Capture the cell that displays the provided text and extract its [X, Y] central coordinate. 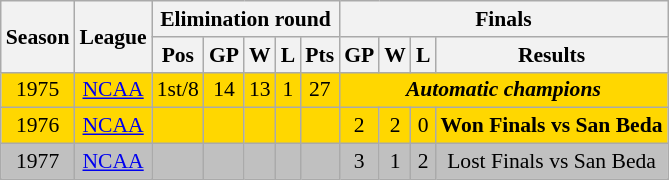
Elimination round [246, 19]
Automatic champions [503, 90]
League [112, 36]
Lost Finals vs San Beda [551, 162]
27 [320, 90]
0 [424, 126]
Results [551, 55]
3 [359, 162]
13 [260, 90]
Season [38, 36]
1976 [38, 126]
Pts [320, 55]
1977 [38, 162]
Finals [503, 19]
14 [224, 90]
1975 [38, 90]
1st/8 [178, 90]
Pos [178, 55]
Won Finals vs San Beda [551, 126]
